Capture the cell that displays the provided text and extract its [x, y] central coordinate. 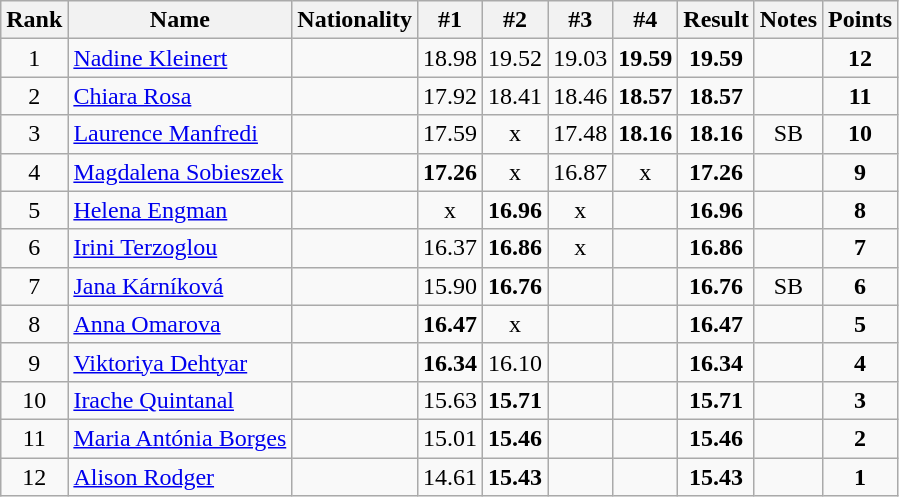
Points [860, 20]
Rank [34, 20]
#2 [516, 20]
#4 [646, 20]
18.41 [516, 96]
19.03 [580, 58]
15.01 [450, 438]
16.87 [580, 172]
Chiara Rosa [180, 96]
18.98 [450, 58]
Nationality [355, 20]
#3 [580, 20]
Notes [788, 20]
17.92 [450, 96]
#1 [450, 20]
Result [716, 20]
16.37 [450, 248]
16.10 [516, 362]
Anna Omarova [180, 324]
Irache Quintanal [180, 400]
Viktoriya Dehtyar [180, 362]
Alison Rodger [180, 477]
Laurence Manfredi [180, 134]
19.52 [516, 58]
Helena Engman [180, 210]
Nadine Kleinert [180, 58]
Magdalena Sobieszek [180, 172]
17.48 [580, 134]
15.63 [450, 400]
Maria Antónia Borges [180, 438]
Jana Kárníková [180, 286]
Name [180, 20]
15.90 [450, 286]
18.46 [580, 96]
Irini Terzoglou [180, 248]
17.59 [450, 134]
14.61 [450, 477]
